Output the (X, Y) coordinate of the center of the cell containing the given text.  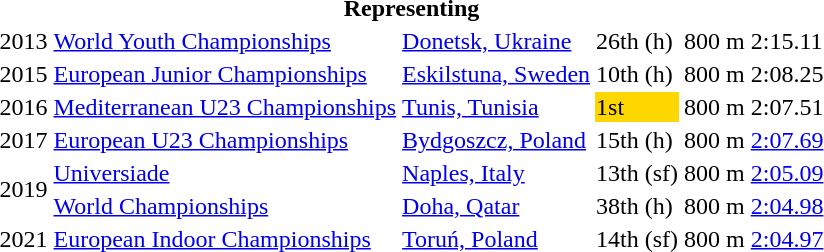
Bydgoszcz, Poland (496, 140)
Eskilstuna, Sweden (496, 74)
Doha, Qatar (496, 206)
15th (h) (638, 140)
1st (638, 107)
World Youth Championships (225, 41)
Mediterranean U23 Championships (225, 107)
European Junior Championships (225, 74)
10th (h) (638, 74)
Universiade (225, 173)
26th (h) (638, 41)
38th (h) (638, 206)
13th (sf) (638, 173)
Donetsk, Ukraine (496, 41)
Tunis, Tunisia (496, 107)
World Championships (225, 206)
Naples, Italy (496, 173)
European U23 Championships (225, 140)
